Return the (x, y) coordinate for the center point of the cell that contains the specified text.  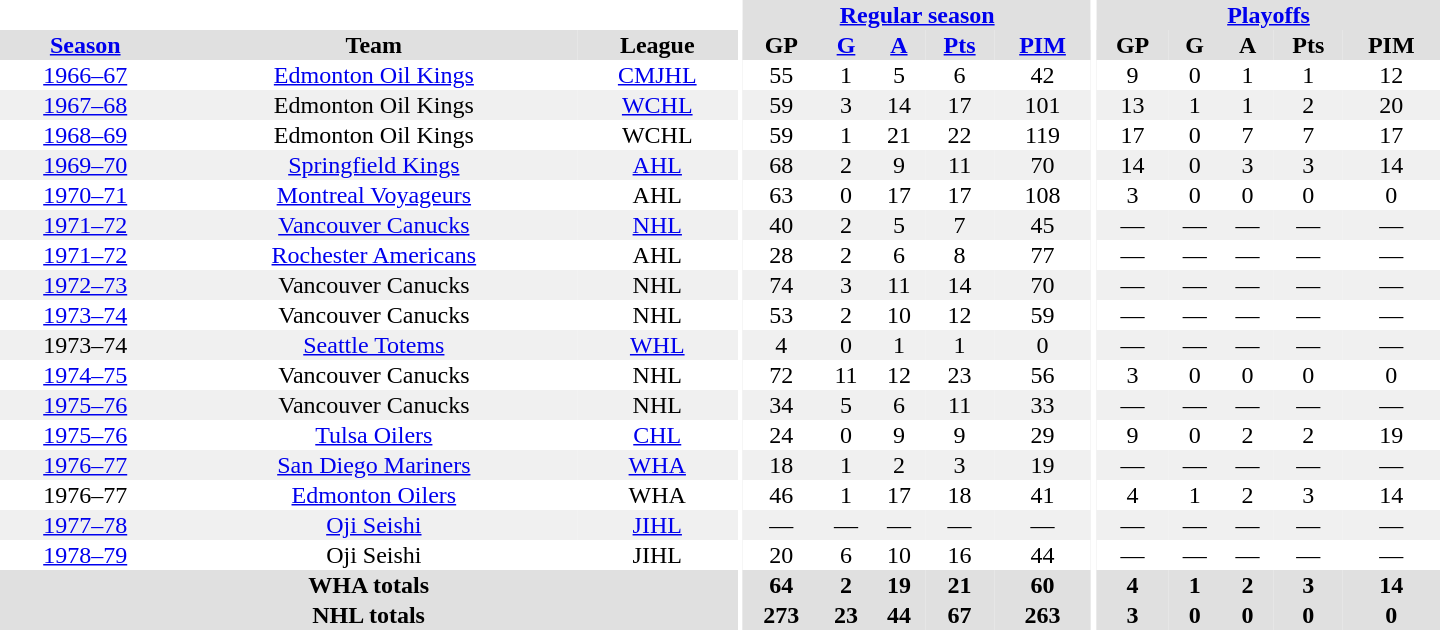
22 (960, 135)
8 (960, 255)
55 (781, 75)
67 (960, 615)
San Diego Mariners (374, 465)
1967–68 (85, 105)
Edmonton Oilers (374, 495)
Tulsa Oilers (374, 435)
108 (1042, 195)
Seattle Totems (374, 345)
WHL (657, 345)
Regular season (917, 15)
29 (1042, 435)
13 (1132, 105)
46 (781, 495)
1966–67 (85, 75)
CHL (657, 435)
45 (1042, 225)
CMJHL (657, 75)
Springfield Kings (374, 165)
1978–79 (85, 555)
74 (781, 285)
77 (1042, 255)
60 (1042, 585)
56 (1042, 375)
273 (781, 615)
Playoffs (1268, 15)
Season (85, 45)
1970–71 (85, 195)
263 (1042, 615)
1969–70 (85, 165)
119 (1042, 135)
34 (781, 405)
1968–69 (85, 135)
WHA totals (368, 585)
42 (1042, 75)
Montreal Voyageurs (374, 195)
16 (960, 555)
24 (781, 435)
72 (781, 375)
63 (781, 195)
1972–73 (85, 285)
64 (781, 585)
NHL totals (368, 615)
53 (781, 315)
Team (374, 45)
33 (1042, 405)
41 (1042, 495)
1974–75 (85, 375)
68 (781, 165)
1977–78 (85, 525)
League (657, 45)
101 (1042, 105)
28 (781, 255)
40 (781, 225)
Rochester Americans (374, 255)
